Return the (x, y) coordinate for the center point of the cell that contains the specified text.  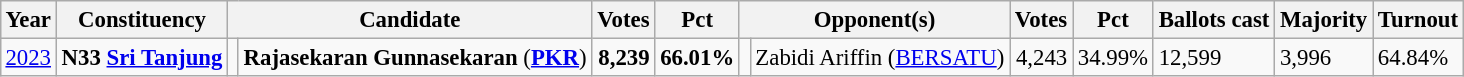
12,599 (1214, 57)
Majority (1324, 20)
66.01% (698, 57)
Year (28, 20)
Opponent(s) (874, 20)
Constituency (142, 20)
Candidate (410, 20)
3,996 (1324, 57)
4,243 (1042, 57)
34.99% (1112, 57)
2023 (28, 57)
Zabidi Ariffin (BERSATU) (880, 57)
64.84% (1418, 57)
N33 Sri Tanjung (142, 57)
Turnout (1418, 20)
Rajasekaran Gunnasekaran (PKR) (415, 57)
Ballots cast (1214, 20)
8,239 (624, 57)
